Return (X, Y) of the center of cell containing provided text 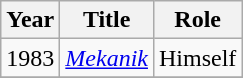
1983 (30, 58)
Role (197, 20)
Title (107, 20)
Year (30, 20)
Himself (197, 58)
Mekanik (107, 58)
